Search for the cell housing the specified text and yield its (X, Y) center coordinate. 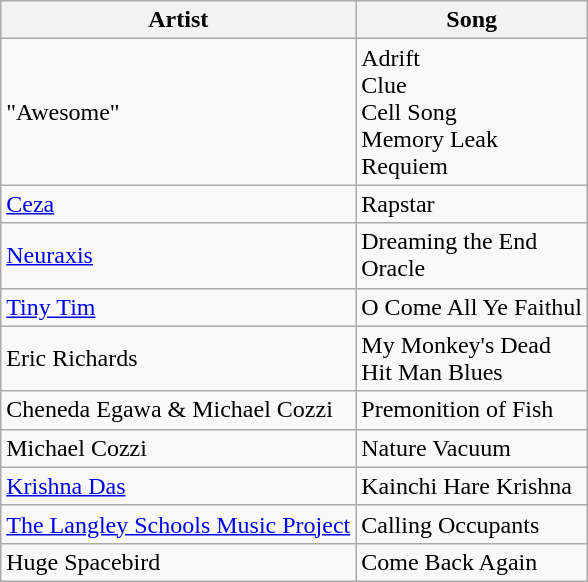
Huge Spacebird (178, 562)
My Monkey's DeadHit Man Blues (472, 358)
Dreaming the EndOracle (472, 256)
Song (472, 20)
Rapstar (472, 204)
Neuraxis (178, 256)
O Come All Ye Faithul (472, 307)
Kainchi Hare Krishna (472, 486)
Nature Vacuum (472, 448)
Calling Occupants (472, 524)
Eric Richards (178, 358)
Krishna Das (178, 486)
The Langley Schools Music Project (178, 524)
Tiny Tim (178, 307)
AdriftClueCell SongMemory LeakRequiem (472, 112)
Premonition of Fish (472, 410)
Ceza (178, 204)
Artist (178, 20)
Come Back Again (472, 562)
Michael Cozzi (178, 448)
"Awesome" (178, 112)
Cheneda Egawa & Michael Cozzi (178, 410)
